Detect which cell encompasses the target text, then output its (x, y) center coordinate. 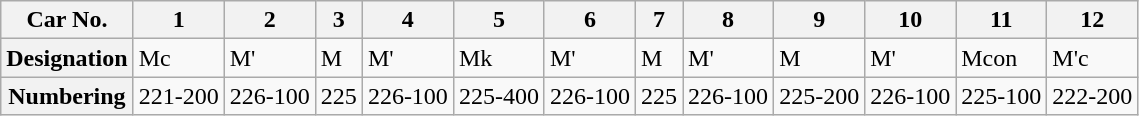
Car No. (67, 20)
225-200 (820, 96)
Designation (67, 58)
12 (1092, 20)
225-100 (1002, 96)
221-200 (178, 96)
Numbering (67, 96)
8 (728, 20)
Mc (178, 58)
7 (660, 20)
1 (178, 20)
11 (1002, 20)
9 (820, 20)
10 (910, 20)
222-200 (1092, 96)
Mcon (1002, 58)
3 (338, 20)
2 (270, 20)
5 (498, 20)
M'c (1092, 58)
6 (590, 20)
Mk (498, 58)
225-400 (498, 96)
4 (408, 20)
